Detect which cell encompasses the target text, then output its [x, y] center coordinate. 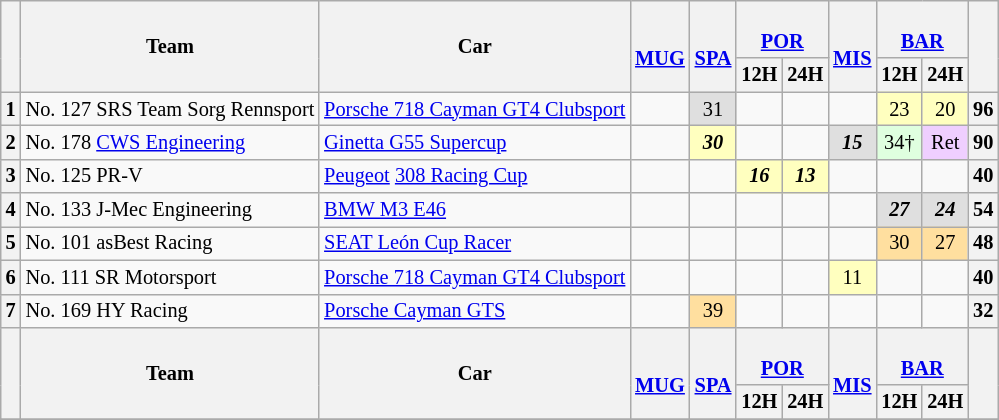
No. 125 PR-V [170, 176]
No. 101 asBest Racing [170, 243]
96 [983, 109]
Peugeot 308 Racing Cup [474, 176]
20 [945, 109]
23 [899, 109]
24 [945, 210]
Ginetta G55 Supercup [474, 142]
BMW M3 E46 [474, 210]
16 [759, 176]
2 [11, 142]
13 [805, 176]
90 [983, 142]
No. 127 SRS Team Sorg Rennsport [170, 109]
48 [983, 243]
54 [983, 210]
11 [852, 277]
6 [11, 277]
31 [714, 109]
No. 169 HY Racing [170, 311]
5 [11, 243]
1 [11, 109]
Porsche Cayman GTS [474, 311]
No. 178 CWS Engineering [170, 142]
39 [714, 311]
15 [852, 142]
32 [983, 311]
No. 133 J-Mec Engineering [170, 210]
3 [11, 176]
34† [899, 142]
SEAT León Cup Racer [474, 243]
4 [11, 210]
Ret [945, 142]
No. 111 SR Motorsport [170, 277]
7 [11, 311]
